Return the [X, Y] coordinate for the center point of the cell that contains the specified text.  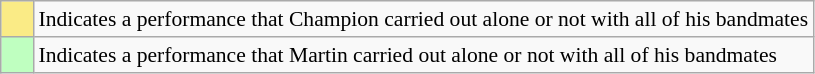
Indicates a performance that Martin carried out alone or not with all of his bandmates [423, 55]
Indicates a performance that Champion carried out alone or not with all of his bandmates [423, 19]
